Return (X, Y) of the center of cell containing provided text 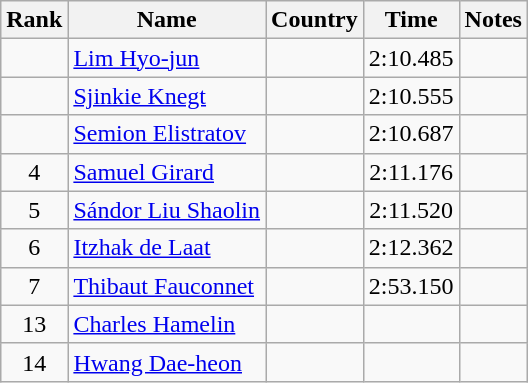
Itzhak de Laat (167, 248)
2:11.520 (411, 210)
Hwang Dae-heon (167, 362)
Charles Hamelin (167, 324)
14 (34, 362)
Samuel Girard (167, 172)
2:10.555 (411, 96)
2:12.362 (411, 248)
Time (411, 20)
5 (34, 210)
2:11.176 (411, 172)
Lim Hyo-jun (167, 58)
7 (34, 286)
2:10.485 (411, 58)
6 (34, 248)
Rank (34, 20)
Notes (493, 20)
2:53.150 (411, 286)
Semion Elistratov (167, 134)
Sándor Liu Shaolin (167, 210)
Sjinkie Knegt (167, 96)
Country (315, 20)
13 (34, 324)
4 (34, 172)
Name (167, 20)
2:10.687 (411, 134)
Thibaut Fauconnet (167, 286)
